Scan for the cell matching the given text and deliver its (x, y) coordinate at center. 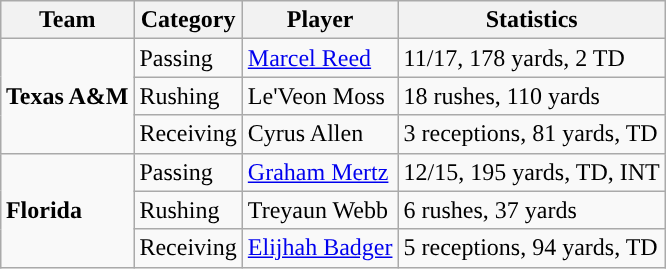
Category (188, 20)
Treyaun Webb (320, 210)
Team (67, 20)
Texas A&M (67, 96)
Statistics (532, 20)
Marcel Reed (320, 58)
6 rushes, 37 yards (532, 210)
Le'Veon Moss (320, 96)
11/17, 178 yards, 2 TD (532, 58)
Cyrus Allen (320, 134)
Florida (67, 210)
Graham Mertz (320, 172)
5 receptions, 94 yards, TD (532, 248)
12/15, 195 yards, TD, INT (532, 172)
Player (320, 20)
Elijhah Badger (320, 248)
18 rushes, 110 yards (532, 96)
3 receptions, 81 yards, TD (532, 134)
